Output the [x, y] coordinate of the center of the cell containing the given text.  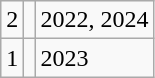
2 [12, 20]
2023 [94, 58]
2022, 2024 [94, 20]
1 [12, 58]
